Search for the cell housing the specified text and yield its [X, Y] center coordinate. 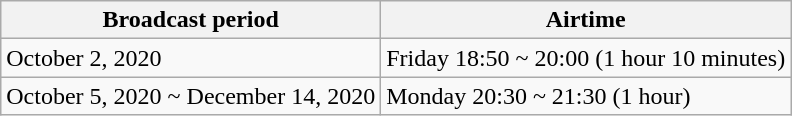
Monday 20:30 ~ 21:30 (1 hour) [586, 96]
Airtime [586, 20]
October 2, 2020 [191, 58]
Broadcast period [191, 20]
October 5, 2020 ~ December 14, 2020 [191, 96]
Friday 18:50 ~ 20:00 (1 hour 10 minutes) [586, 58]
